Output the [x, y] coordinate of the center of the cell containing the given text.  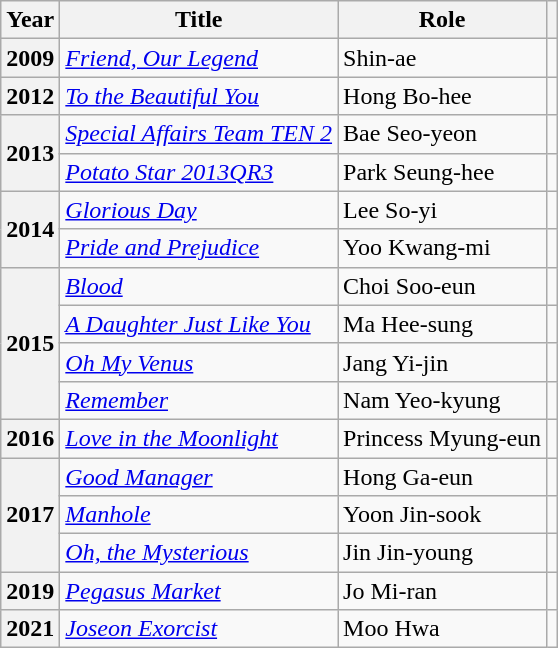
Park Seung-hee [442, 172]
Nam Yeo-kyung [442, 400]
2017 [30, 515]
Joseon Exorcist [199, 629]
2015 [30, 343]
A Daughter Just Like You [199, 324]
Jo Mi-ran [442, 591]
Yoon Jin-sook [442, 515]
2012 [30, 96]
Lee So-yi [442, 210]
Hong Ga-eun [442, 477]
Jin Jin-young [442, 553]
Bae Seo-yeon [442, 134]
2021 [30, 629]
Blood [199, 286]
Pegasus Market [199, 591]
Oh, the Mysterious [199, 553]
Love in the Moonlight [199, 438]
Potato Star 2013QR3 [199, 172]
Remember [199, 400]
Glorious Day [199, 210]
Choi Soo-eun [442, 286]
2019 [30, 591]
Title [199, 20]
Year [30, 20]
Hong Bo-hee [442, 96]
Oh My Venus [199, 362]
2009 [30, 58]
Role [442, 20]
Shin-ae [442, 58]
Good Manager [199, 477]
2014 [30, 229]
Ma Hee-sung [442, 324]
Special Affairs Team TEN 2 [199, 134]
Jang Yi-jin [442, 362]
Friend, Our Legend [199, 58]
2013 [30, 153]
Pride and Prejudice [199, 248]
Moo Hwa [442, 629]
Princess Myung-eun [442, 438]
Yoo Kwang-mi [442, 248]
To the Beautiful You [199, 96]
2016 [30, 438]
Manhole [199, 515]
